From the cell containing the given text, extract its center point as (x, y) coordinate. 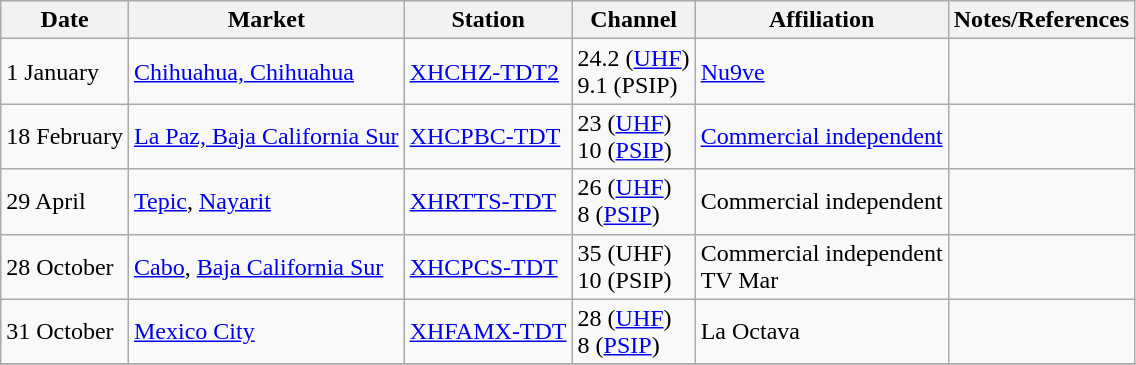
La Paz, Baja California Sur (266, 136)
26 (UHF) 8 (PSIP) (634, 202)
XHCHZ-TDT2 (488, 72)
Cabo, Baja California Sur (266, 266)
XHCPBC-TDT (488, 136)
Nu9ve (822, 72)
18 February (65, 136)
Chihuahua, Chihuahua (266, 72)
Mexico City (266, 332)
Channel (634, 20)
XHCPCS-TDT (488, 266)
28 (UHF) 8 (PSIP) (634, 332)
24.2 (UHF) 9.1 (PSIP) (634, 72)
Tepic, Nayarit (266, 202)
XHRTTS-TDT (488, 202)
35 (UHF) 10 (PSIP) (634, 266)
Commercial independent TV Mar (822, 266)
Affiliation (822, 20)
29 April (65, 202)
23 (UHF) 10 (PSIP) (634, 136)
Market (266, 20)
Notes/References (1042, 20)
La Octava (822, 332)
Date (65, 20)
28 October (65, 266)
1 January (65, 72)
XHFAMX-TDT (488, 332)
31 October (65, 332)
Station (488, 20)
